Provide the (x, y) coordinate of the cell's center where the given text is located.  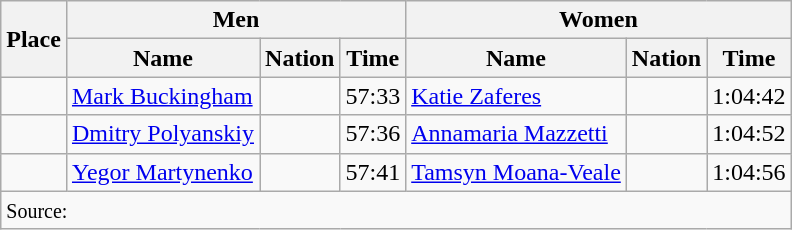
Men (236, 20)
Katie Zaferes (516, 96)
Source: (396, 210)
Place (34, 39)
57:36 (373, 134)
1:04:52 (749, 134)
Mark Buckingham (162, 96)
1:04:56 (749, 172)
57:33 (373, 96)
Dmitry Polyanskiy (162, 134)
1:04:42 (749, 96)
Women (598, 20)
Yegor Martynenko (162, 172)
Tamsyn Moana-Veale (516, 172)
Annamaria Mazzetti (516, 134)
57:41 (373, 172)
